Extract the [x, y] coordinate from the center of the cell holding the provided text.  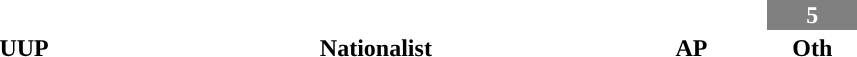
2 [692, 15]
5 [812, 15]
7 [376, 15]
